Capture the cell that displays the provided text and extract its [X, Y] central coordinate. 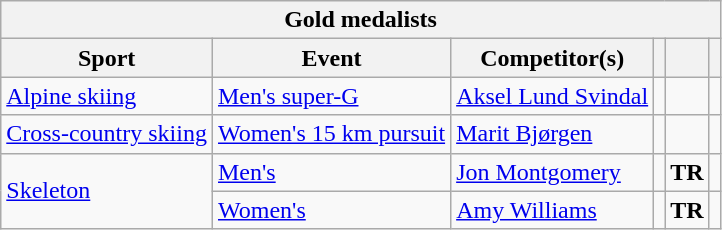
Amy Williams [552, 210]
Alpine skiing [107, 96]
Women's [331, 210]
Marit Bjørgen [552, 134]
Event [331, 58]
Skeleton [107, 191]
Men's [331, 172]
Jon Montgomery [552, 172]
Men's super-G [331, 96]
Competitor(s) [552, 58]
Cross-country skiing [107, 134]
Aksel Lund Svindal [552, 96]
Gold medalists [360, 20]
Women's 15 km pursuit [331, 134]
Sport [107, 58]
